Capture the cell that displays the provided text and extract its (X, Y) central coordinate. 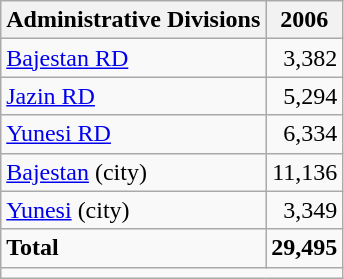
Yunesi RD (134, 134)
Administrative Divisions (134, 20)
Total (134, 248)
11,136 (304, 172)
29,495 (304, 248)
Yunesi (city) (134, 210)
Jazin RD (134, 96)
Bajestan (city) (134, 172)
3,349 (304, 210)
2006 (304, 20)
5,294 (304, 96)
Bajestan RD (134, 58)
6,334 (304, 134)
3,382 (304, 58)
